Output the (x, y) coordinate of the center of the cell containing the given text.  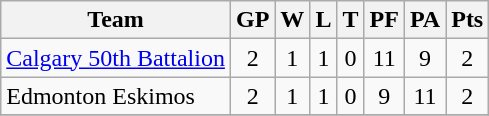
Edmonton Eskimos (116, 96)
PA (424, 20)
Calgary 50th Battalion (116, 58)
GP (252, 20)
W (292, 20)
L (324, 20)
PF (384, 20)
Pts (468, 20)
Team (116, 20)
T (350, 20)
